Find where the given text appears and provide that cell's center as [X, Y] coordinate. 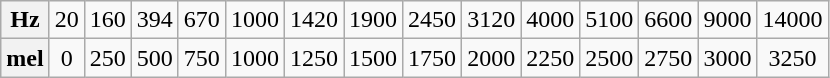
Hz [25, 20]
9000 [728, 20]
1420 [314, 20]
3000 [728, 58]
3120 [492, 20]
394 [154, 20]
2250 [550, 58]
1250 [314, 58]
3250 [792, 58]
14000 [792, 20]
1750 [432, 58]
500 [154, 58]
5100 [610, 20]
0 [66, 58]
1900 [374, 20]
4000 [550, 20]
2750 [668, 58]
mel [25, 58]
160 [108, 20]
2500 [610, 58]
1500 [374, 58]
250 [108, 58]
670 [202, 20]
2450 [432, 20]
6600 [668, 20]
2000 [492, 58]
20 [66, 20]
750 [202, 58]
